Return the [X, Y] coordinate for the center point of the cell that contains the specified text.  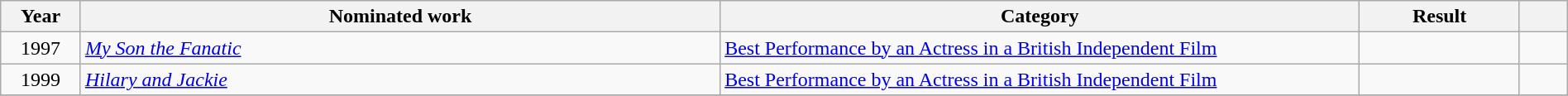
My Son the Fanatic [400, 48]
Year [41, 17]
Result [1439, 17]
1997 [41, 48]
Hilary and Jackie [400, 79]
1999 [41, 79]
Category [1040, 17]
Nominated work [400, 17]
